Output the (X, Y) coordinate of the center of the cell containing the given text.  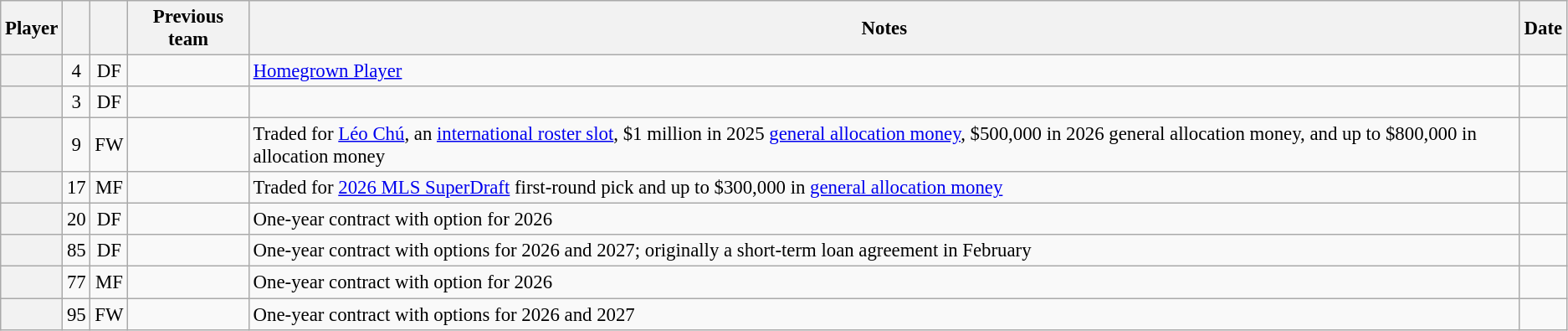
3 (77, 102)
77 (77, 282)
One-year contract with options for 2026 and 2027 (884, 314)
Notes (884, 28)
4 (77, 71)
95 (77, 314)
Previous team (189, 28)
One-year contract with options for 2026 and 2027; originally a short-term loan agreement in February (884, 251)
20 (77, 220)
Traded for 2026 MLS SuperDraft first-round pick and up to $300,000 in general allocation money (884, 188)
Player (32, 28)
17 (77, 188)
Homegrown Player (884, 71)
85 (77, 251)
Date (1543, 28)
9 (77, 146)
